Search for the cell housing the specified text and yield its [X, Y] center coordinate. 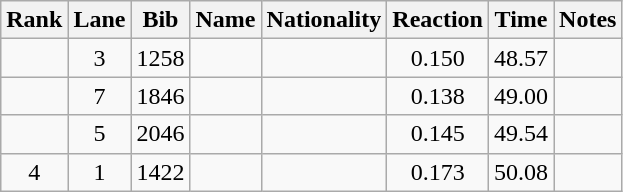
1 [100, 172]
5 [100, 134]
Lane [100, 20]
0.150 [438, 58]
Notes [588, 20]
4 [34, 172]
49.00 [520, 96]
7 [100, 96]
Name [226, 20]
Reaction [438, 20]
2046 [160, 134]
0.173 [438, 172]
Bib [160, 20]
0.145 [438, 134]
48.57 [520, 58]
Rank [34, 20]
0.138 [438, 96]
49.54 [520, 134]
3 [100, 58]
Time [520, 20]
1258 [160, 58]
1846 [160, 96]
50.08 [520, 172]
Nationality [324, 20]
1422 [160, 172]
